Return the [X, Y] coordinate for the center point of the cell that contains the specified text.  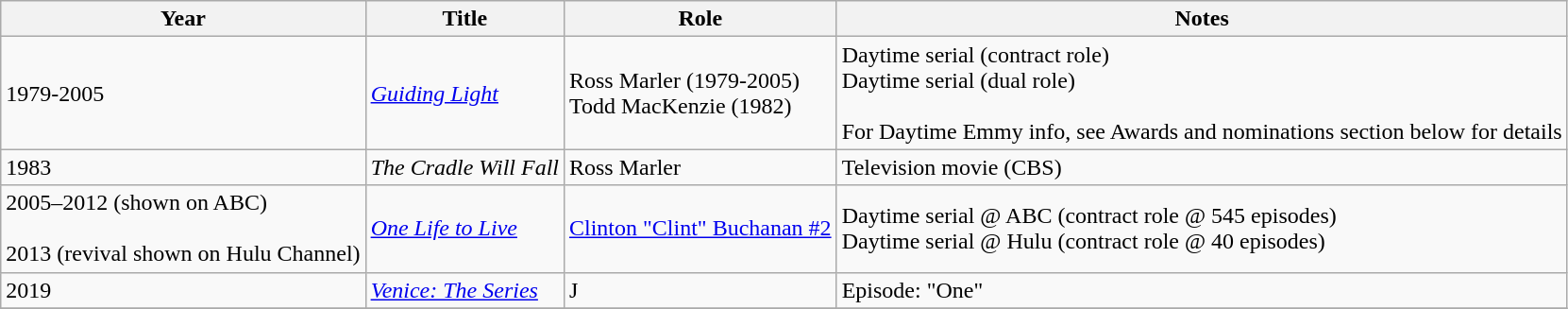
One Life to Live [464, 229]
Episode: "One" [1202, 290]
1979-2005 [183, 93]
Guiding Light [464, 93]
J [700, 290]
2005–2012 (shown on ABC)2013 (revival shown on Hulu Channel) [183, 229]
Ross Marler (1979-2005)Todd MacKenzie (1982) [700, 93]
2019 [183, 290]
Clinton "Clint" Buchanan #2 [700, 229]
Television movie (CBS) [1202, 167]
Daytime serial (contract role)Daytime serial (dual role)For Daytime Emmy info, see Awards and nominations section below for details [1202, 93]
Year [183, 19]
Notes [1202, 19]
Ross Marler [700, 167]
Venice: The Series [464, 290]
Daytime serial @ ABC (contract role @ 545 episodes)Daytime serial @ Hulu (contract role @ 40 episodes) [1202, 229]
Role [700, 19]
Title [464, 19]
1983 [183, 167]
The Cradle Will Fall [464, 167]
